Detect which cell encompasses the target text, then output its (X, Y) center coordinate. 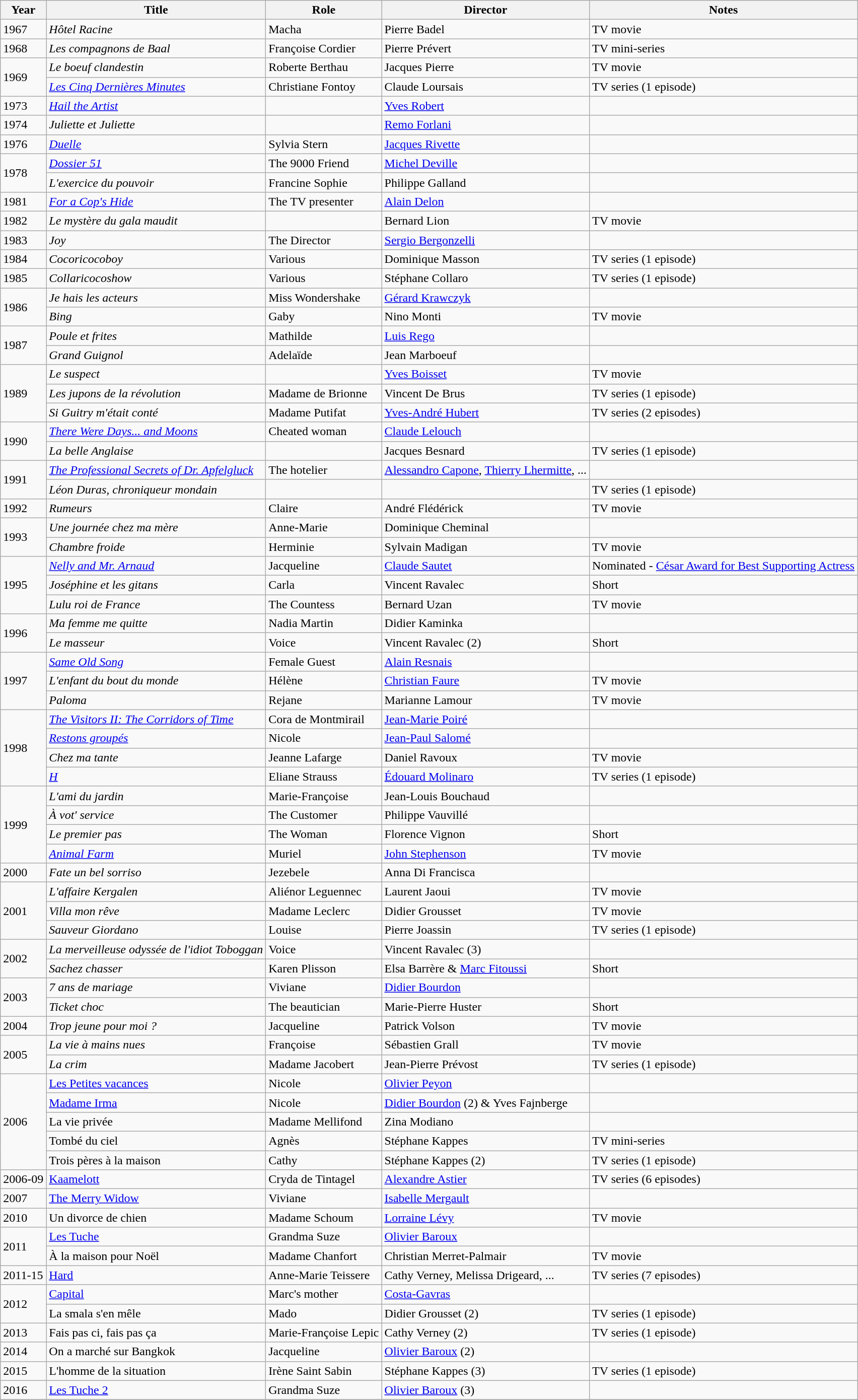
Madame Leclerc (324, 911)
Alexandre Astier (485, 1179)
Alessandro Capone, Thierry Lhermitte, ... (485, 470)
Dossier 51 (156, 163)
2003 (23, 997)
Louise (324, 930)
Claude Lelouch (485, 432)
1976 (23, 144)
Cocoricocoboy (156, 259)
Eliane Strauss (324, 777)
Stéphane Kappes (2) (485, 1160)
Anne-Marie Teissere (324, 1275)
2011 (23, 1246)
Jacques Besnard (485, 451)
Roberte Berthau (324, 67)
1992 (23, 508)
1978 (23, 173)
Tombé du ciel (156, 1141)
1982 (23, 221)
Jean-Marie Poiré (485, 719)
La smala s'en mêle (156, 1313)
Elsa Barrère & Marc Fitoussi (485, 968)
Yves Boisset (485, 374)
Trop jeune pour moi ? (156, 1026)
Le suspect (156, 374)
Sébastien Grall (485, 1045)
Didier Bourdon (485, 988)
Macha (324, 29)
L'enfant du bout du monde (156, 681)
Hail the Artist (156, 106)
Cathy Verney (2) (485, 1333)
1996 (23, 633)
Philippe Galland (485, 182)
The Professional Secrets of Dr. Apfelgluck (156, 470)
The Countess (324, 604)
2010 (23, 1218)
Stéphane Kappes (485, 1141)
Francine Sophie (324, 182)
Miss Wondershake (324, 298)
Marie-Pierre Huster (485, 1007)
TV series (7 episodes) (724, 1275)
Claire (324, 508)
Dominique Cheminal (485, 527)
Adelaïde (324, 355)
Daniel Ravoux (485, 757)
Madame de Brionne (324, 393)
La vie privée (156, 1122)
Title (156, 10)
Madame Jacobert (324, 1064)
Nominated - César Award for Best Supporting Actress (724, 566)
Herminie (324, 546)
Le boeuf clandestin (156, 67)
2002 (23, 959)
1967 (23, 29)
Costa-Gavras (485, 1294)
Stéphane Collaro (485, 278)
The Woman (324, 834)
Olivier Baroux (2) (485, 1352)
Les jupons de la révolution (156, 393)
2014 (23, 1352)
1987 (23, 345)
L'exercice du pouvoir (156, 182)
Olivier Peyon (485, 1083)
Jacques Rivette (485, 144)
Dominique Masson (485, 259)
2000 (23, 873)
Jean-Louis Bouchaud (485, 796)
Claude Loursais (485, 87)
Nadia Martin (324, 623)
Pierre Joassin (485, 930)
2006-09 (23, 1179)
2013 (23, 1333)
Un divorce de chien (156, 1218)
Lorraine Lévy (485, 1218)
Remo Forlani (485, 125)
Karen Plisson (324, 968)
Ma femme me quitte (156, 623)
Anne-Marie (324, 527)
Chambre froide (156, 546)
Jezebele (324, 873)
Le mystère du gala maudit (156, 221)
Cryda de Tintagel (324, 1179)
1981 (23, 201)
Françoise Cordier (324, 48)
The Merry Widow (156, 1199)
The 9000 Friend (324, 163)
Grand Guignol (156, 355)
Same Old Song (156, 662)
Olivier Baroux (3) (485, 1390)
1974 (23, 125)
Lulu roi de France (156, 604)
Cathy (324, 1160)
Jacques Pierre (485, 67)
Pierre Badel (485, 29)
1984 (23, 259)
Ticket choc (156, 1007)
Le premier pas (156, 834)
1990 (23, 441)
Jeanne Lafarge (324, 757)
Irène Saint Sabin (324, 1371)
2006 (23, 1122)
Female Guest (324, 662)
Mathilde (324, 336)
Jean Marboeuf (485, 355)
The hotelier (324, 470)
Laurent Jaoui (485, 892)
Florence Vignon (485, 834)
Marianne Lamour (485, 700)
Notes (724, 10)
Bernard Lion (485, 221)
The TV presenter (324, 201)
Je hais les acteurs (156, 298)
Hard (156, 1275)
Madame Putifat (324, 412)
Gérard Krawczyk (485, 298)
Joy (156, 240)
Role (324, 10)
Sergio Bergonzelli (485, 240)
Les Tuche 2 (156, 1390)
Alain Resnais (485, 662)
Muriel (324, 854)
Vincent Ravalec (2) (485, 643)
André Flédérick (485, 508)
Claude Sautet (485, 566)
1999 (23, 824)
Bernard Uzan (485, 604)
Sylvia Stern (324, 144)
Didier Bourdon (2) & Yves Fajnberge (485, 1102)
Marie-Françoise Lepic (324, 1333)
The Customer (324, 815)
Yves-André Hubert (485, 412)
1993 (23, 537)
Vincent De Brus (485, 393)
Philippe Vauvillé (485, 815)
Vincent Ravalec (485, 585)
Bing (156, 317)
Madame Schoum (324, 1218)
Gaby (324, 317)
1989 (23, 393)
Cathy Verney, Melissa Drigeard, ... (485, 1275)
TV series (6 episodes) (724, 1179)
L'affaire Kergalen (156, 892)
1986 (23, 307)
For a Cop's Hide (156, 201)
Le masseur (156, 643)
Édouard Molinaro (485, 777)
Marc's mother (324, 1294)
Rumeurs (156, 508)
1973 (23, 106)
Stéphane Kappes (3) (485, 1371)
Cora de Montmirail (324, 719)
Hélène (324, 681)
Hôtel Racine (156, 29)
Paloma (156, 700)
Christiane Fontoy (324, 87)
Madame Chanfort (324, 1256)
La vie à mains nues (156, 1045)
L'ami du jardin (156, 796)
Juliette et Juliette (156, 125)
1969 (23, 77)
TV series (2 episodes) (724, 412)
La belle Anglaise (156, 451)
Capital (156, 1294)
2007 (23, 1199)
Poule et frites (156, 336)
7 ans de mariage (156, 988)
Madame Mellifond (324, 1122)
Restons groupés (156, 738)
Nelly and Mr. Arnaud (156, 566)
1985 (23, 278)
2016 (23, 1390)
Didier Grousset (485, 911)
Cheated woman (324, 432)
2012 (23, 1304)
1997 (23, 681)
Christian Faure (485, 681)
La merveilleuse odyssée de l'idiot Toboggan (156, 949)
John Stephenson (485, 854)
There Were Days... and Moons (156, 432)
1991 (23, 479)
Rejane (324, 700)
Joséphine et les gitans (156, 585)
Alain Delon (485, 201)
Jean-Pierre Prévost (485, 1064)
1968 (23, 48)
Jean-Paul Salomé (485, 738)
À vot' service (156, 815)
Collaricocoshow (156, 278)
Year (23, 10)
Nino Monti (485, 317)
The Director (324, 240)
Léon Duras, chroniqueur mondain (156, 489)
Luis Rego (485, 336)
Si Guitry m'était conté (156, 412)
Vincent Ravalec (3) (485, 949)
Mado (324, 1313)
Les Tuche (156, 1237)
Olivier Baroux (485, 1237)
1995 (23, 585)
Sachez chasser (156, 968)
Les compagnons de Baal (156, 48)
2011-15 (23, 1275)
Villa mon rêve (156, 911)
Yves Robert (485, 106)
2001 (23, 911)
Trois pères à la maison (156, 1160)
Françoise (324, 1045)
Chez ma tante (156, 757)
Director (485, 10)
Didier Kaminka (485, 623)
Zina Modiano (485, 1122)
2004 (23, 1026)
2015 (23, 1371)
Sauveur Giordano (156, 930)
Fate un bel sorriso (156, 873)
Madame Irma (156, 1102)
The Visitors II: The Corridors of Time (156, 719)
Les Cinq Dernières Minutes (156, 87)
Sylvain Madigan (485, 546)
L'homme de la situation (156, 1371)
Animal Farm (156, 854)
À la maison pour Noël (156, 1256)
1983 (23, 240)
Carla (324, 585)
Patrick Volson (485, 1026)
Isabelle Mergault (485, 1199)
Aliénor Leguennec (324, 892)
Fais pas ci, fais pas ça (156, 1333)
On a marché sur Bangkok (156, 1352)
Pierre Prévert (485, 48)
Duelle (156, 144)
H (156, 777)
Une journée chez ma mère (156, 527)
Kaamelott (156, 1179)
Christian Merret-Palmair (485, 1256)
La crim (156, 1064)
Didier Grousset (2) (485, 1313)
Marie-Françoise (324, 796)
Agnès (324, 1141)
The beautician (324, 1007)
Michel Deville (485, 163)
2005 (23, 1055)
Les Petites vacances (156, 1083)
1998 (23, 748)
Anna Di Francisca (485, 873)
